Search for the cell housing the specified text and yield its [X, Y] center coordinate. 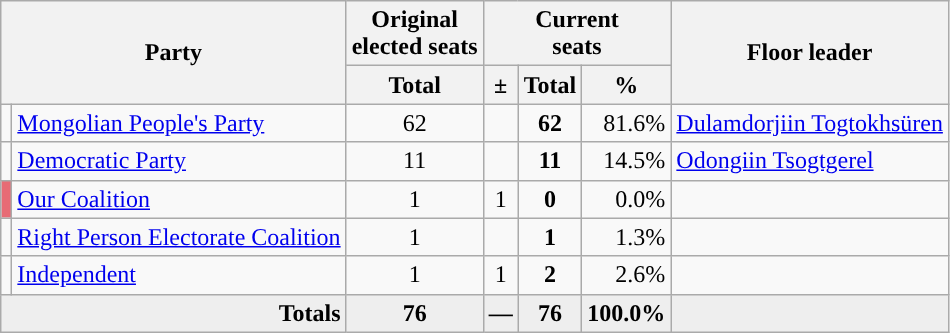
2 [550, 275]
0.0% [626, 199]
Odongiin Tsogtgerel [810, 161]
Totals [174, 313]
Party [174, 52]
81.6% [626, 123]
Dulamdorjiin Togtokhsüren [810, 123]
Independent [179, 275]
100.0% [626, 313]
14.5% [626, 161]
Our Coalition [179, 199]
0 [550, 199]
Floor leader [810, 52]
2.6% [626, 275]
Right Person Electorate Coalition [179, 237]
Mongolian People's Party [179, 123]
± [500, 85]
Originalelected seats [414, 34]
1.3% [626, 237]
Currentseats [577, 34]
— [500, 313]
Democratic Party [179, 161]
% [626, 85]
